Search for the cell housing the specified text and yield its (X, Y) center coordinate. 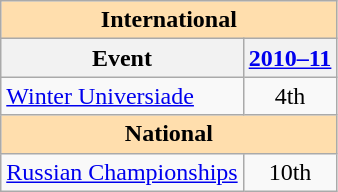
4th (290, 96)
Event (122, 58)
Winter Universiade (122, 96)
10th (290, 172)
National (169, 134)
2010–11 (290, 58)
Russian Championships (122, 172)
International (169, 20)
